Pinpoint the cell where the given text exists, returning its [X, Y] midpoint coordinate. 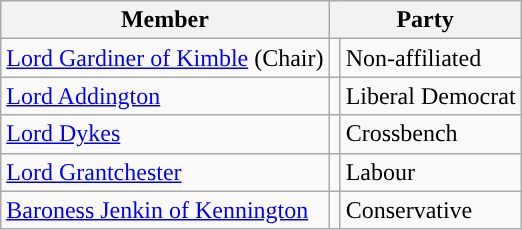
Liberal Democrat [430, 96]
Party [425, 20]
Crossbench [430, 134]
Lord Dykes [165, 134]
Labour [430, 172]
Lord Addington [165, 96]
Non-affiliated [430, 58]
Member [165, 20]
Lord Grantchester [165, 172]
Baroness Jenkin of Kennington [165, 210]
Conservative [430, 210]
Lord Gardiner of Kimble (Chair) [165, 58]
